Detect which cell encompasses the target text, then output its (x, y) center coordinate. 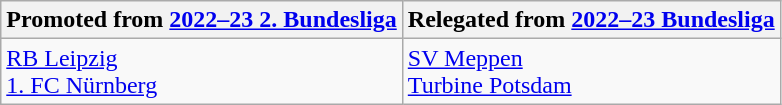
SV MeppenTurbine Potsdam (591, 72)
Promoted from 2022–23 2. Bundesliga (202, 20)
RB Leipzig1. FC Nürnberg (202, 72)
Relegated from 2022–23 Bundesliga (591, 20)
